Extract the (X, Y) coordinate from the center of the cell holding the provided text.  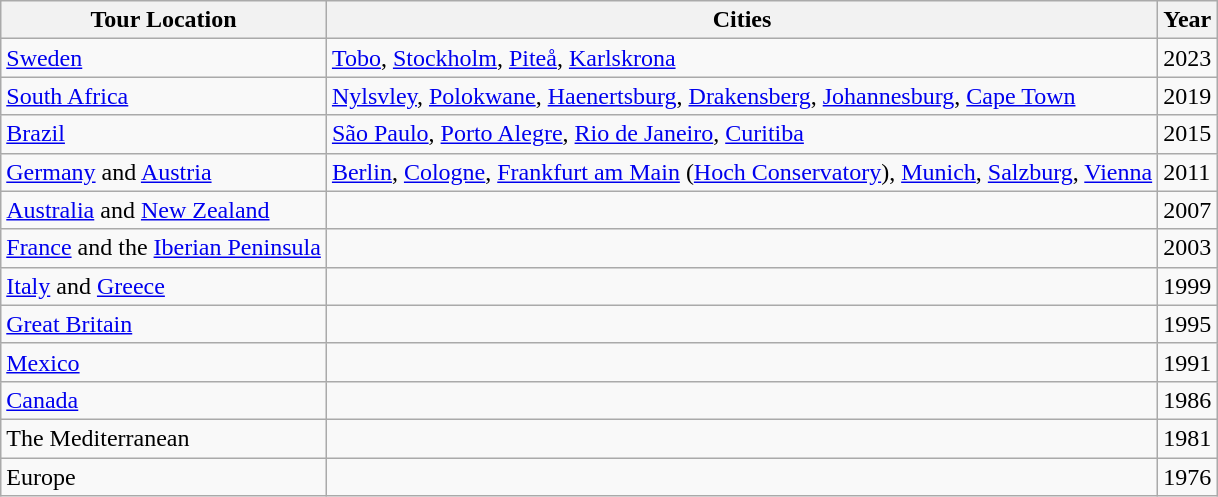
Australia and New Zealand (164, 210)
Sweden (164, 58)
Berlin, Cologne, Frankfurt am Main (Hoch Conservatory), Munich, Salzburg, Vienna (742, 172)
Tour Location (164, 20)
2019 (1188, 96)
1986 (1188, 400)
Canada (164, 400)
Italy and Greece (164, 286)
Tobo, Stockholm, Piteå, Karlskrona (742, 58)
2007 (1188, 210)
Europe (164, 477)
2023 (1188, 58)
2003 (1188, 248)
1976 (1188, 477)
South Africa (164, 96)
France and the Iberian Peninsula (164, 248)
Brazil (164, 134)
Nylsvley, Polokwane, Haenertsburg, Drakensberg, Johannesburg, Cape Town (742, 96)
2011 (1188, 172)
Year (1188, 20)
Germany and Austria (164, 172)
1999 (1188, 286)
Mexico (164, 362)
2015 (1188, 134)
Cities (742, 20)
The Mediterranean (164, 438)
1995 (1188, 324)
1991 (1188, 362)
Great Britain (164, 324)
São Paulo, Porto Alegre, Rio de Janeiro, Curitiba (742, 134)
1981 (1188, 438)
